Scan for the cell matching the given text and deliver its (x, y) coordinate at center. 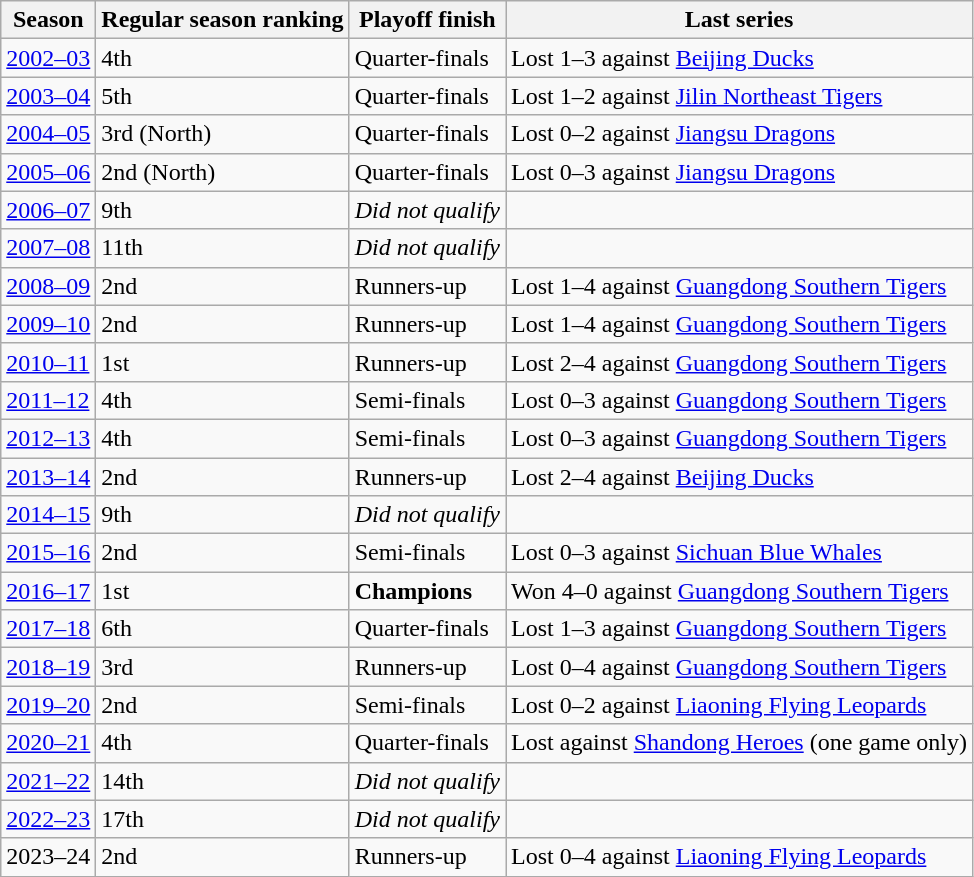
Lost 0–4 against Guangdong Southern Tigers (740, 667)
Playoff finish (427, 20)
2023–24 (48, 857)
Lost 0–3 against Jiangsu Dragons (740, 172)
Lost 1–2 against Jilin Northeast Tigers (740, 96)
3rd (North) (222, 134)
5th (222, 96)
2007–08 (48, 248)
2017–18 (48, 629)
2018–19 (48, 667)
2004–05 (48, 134)
2011–12 (48, 400)
Lost 0–2 against Liaoning Flying Leopards (740, 705)
14th (222, 781)
Lost 1–3 against Guangdong Southern Tigers (740, 629)
Lost 1–3 against Beijing Ducks (740, 58)
Won 4–0 against Guangdong Southern Tigers (740, 591)
2008–09 (48, 286)
2005–06 (48, 172)
2022–23 (48, 819)
2nd (North) (222, 172)
2003–04 (48, 96)
Lost against Shandong Heroes (one game only) (740, 743)
2016–17 (48, 591)
Champions (427, 591)
Lost 0–2 against Jiangsu Dragons (740, 134)
Last series (740, 20)
2014–15 (48, 515)
Lost 0–3 against Sichuan Blue Whales (740, 553)
2013–14 (48, 477)
2002–03 (48, 58)
2010–11 (48, 362)
17th (222, 819)
2009–10 (48, 324)
Lost 2–4 against Guangdong Southern Tigers (740, 362)
2019–20 (48, 705)
2006–07 (48, 210)
3rd (222, 667)
2020–21 (48, 743)
6th (222, 629)
Season (48, 20)
2012–13 (48, 438)
Lost 0–4 against Liaoning Flying Leopards (740, 857)
Regular season ranking (222, 20)
2015–16 (48, 553)
Lost 2–4 against Beijing Ducks (740, 477)
11th (222, 248)
2021–22 (48, 781)
